For the text-containing cell, return its midpoint in (x, y) coordinate format. 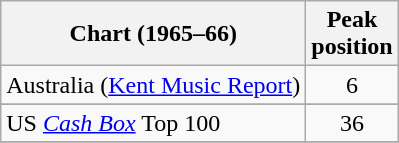
6 (352, 85)
Australia (Kent Music Report) (154, 85)
US Cash Box Top 100 (154, 123)
36 (352, 123)
Peakposition (352, 34)
Chart (1965–66) (154, 34)
